Detect which cell encompasses the target text, then output its [x, y] center coordinate. 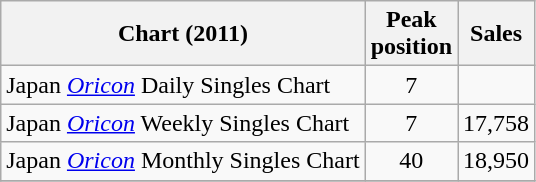
Chart (2011) [183, 34]
40 [411, 161]
Japan Oricon Monthly Singles Chart [183, 161]
17,758 [496, 123]
Japan Oricon Daily Singles Chart [183, 85]
18,950 [496, 161]
Japan Oricon Weekly Singles Chart [183, 123]
Sales [496, 34]
Peakposition [411, 34]
